From the cell containing the given text, extract its center point as [X, Y] coordinate. 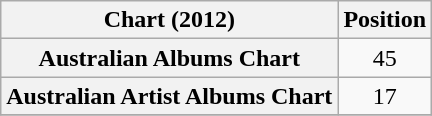
Australian Artist Albums Chart [170, 96]
45 [385, 58]
17 [385, 96]
Position [385, 20]
Chart (2012) [170, 20]
Australian Albums Chart [170, 58]
